Scan for the cell matching the given text and deliver its (x, y) coordinate at center. 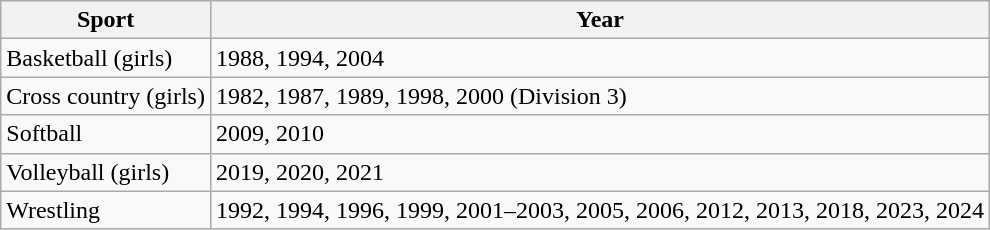
1992, 1994, 1996, 1999, 2001–2003, 2005, 2006, 2012, 2013, 2018, 2023, 2024 (600, 210)
2009, 2010 (600, 134)
Volleyball (girls) (106, 172)
2019, 2020, 2021 (600, 172)
Basketball (girls) (106, 58)
Sport (106, 20)
1988, 1994, 2004 (600, 58)
1982, 1987, 1989, 1998, 2000 (Division 3) (600, 96)
Year (600, 20)
Wrestling (106, 210)
Cross country (girls) (106, 96)
Softball (106, 134)
